Detect which cell encompasses the target text, then output its [X, Y] center coordinate. 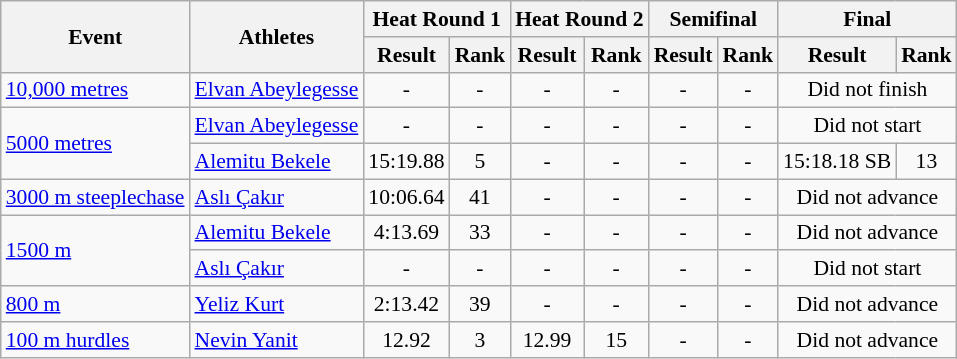
5 [480, 162]
15 [616, 340]
Did not finish [868, 90]
Nevin Yanit [277, 340]
41 [480, 197]
5000 metres [96, 144]
Yeliz Kurt [277, 304]
15:18.18 SB [837, 162]
33 [480, 233]
3 [480, 340]
Event [96, 36]
1500 m [96, 250]
12.92 [406, 340]
Heat Round 2 [579, 19]
39 [480, 304]
10,000 metres [96, 90]
100 m hurdles [96, 340]
15:19.88 [406, 162]
Final [868, 19]
4:13.69 [406, 233]
2:13.42 [406, 304]
Heat Round 1 [436, 19]
3000 m steeplechase [96, 197]
Athletes [277, 36]
Semifinal [714, 19]
12.99 [547, 340]
800 m [96, 304]
13 [926, 162]
10:06.64 [406, 197]
